Capture the cell that displays the provided text and extract its [x, y] central coordinate. 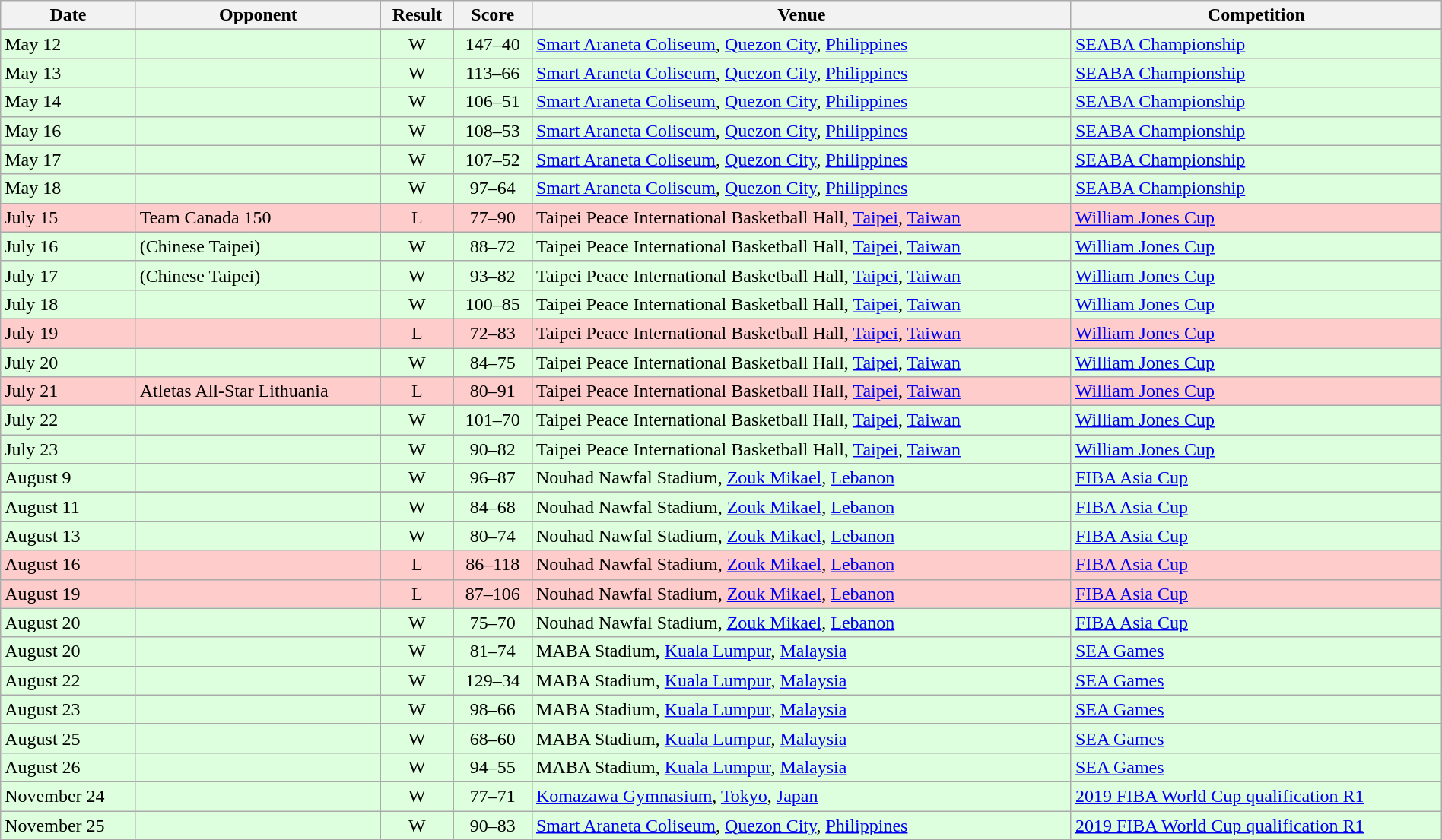
90–82 [493, 449]
July 18 [68, 304]
July 17 [68, 275]
July 22 [68, 420]
August 11 [68, 507]
68–60 [493, 738]
August 16 [68, 565]
May 14 [68, 102]
75–70 [493, 623]
Opponent [259, 15]
84–68 [493, 507]
93–82 [493, 275]
July 19 [68, 333]
81–74 [493, 651]
77–90 [493, 217]
107–52 [493, 160]
72–83 [493, 333]
May 18 [68, 189]
84–75 [493, 363]
November 25 [68, 825]
106–51 [493, 102]
86–118 [493, 565]
Venue [802, 15]
August 23 [68, 709]
97–64 [493, 189]
129–34 [493, 680]
May 16 [68, 131]
100–85 [493, 304]
98–66 [493, 709]
108–53 [493, 131]
Team Canada 150 [259, 217]
90–83 [493, 825]
July 15 [68, 217]
Date [68, 15]
August 9 [68, 478]
July 21 [68, 391]
May 17 [68, 160]
Atletas All-Star Lithuania [259, 391]
Result [417, 15]
November 24 [68, 796]
August 19 [68, 594]
77–71 [493, 796]
Komazawa Gymnasium, Tokyo, Japan [802, 796]
80–74 [493, 536]
August 25 [68, 738]
July 20 [68, 363]
July 23 [68, 449]
96–87 [493, 478]
August 22 [68, 680]
Score [493, 15]
May 13 [68, 73]
88–72 [493, 246]
80–91 [493, 391]
87–106 [493, 594]
May 12 [68, 44]
101–70 [493, 420]
August 13 [68, 536]
August 26 [68, 767]
94–55 [493, 767]
July 16 [68, 246]
113–66 [493, 73]
Competition [1256, 15]
147–40 [493, 44]
